Search for the cell housing the specified text and yield its (x, y) center coordinate. 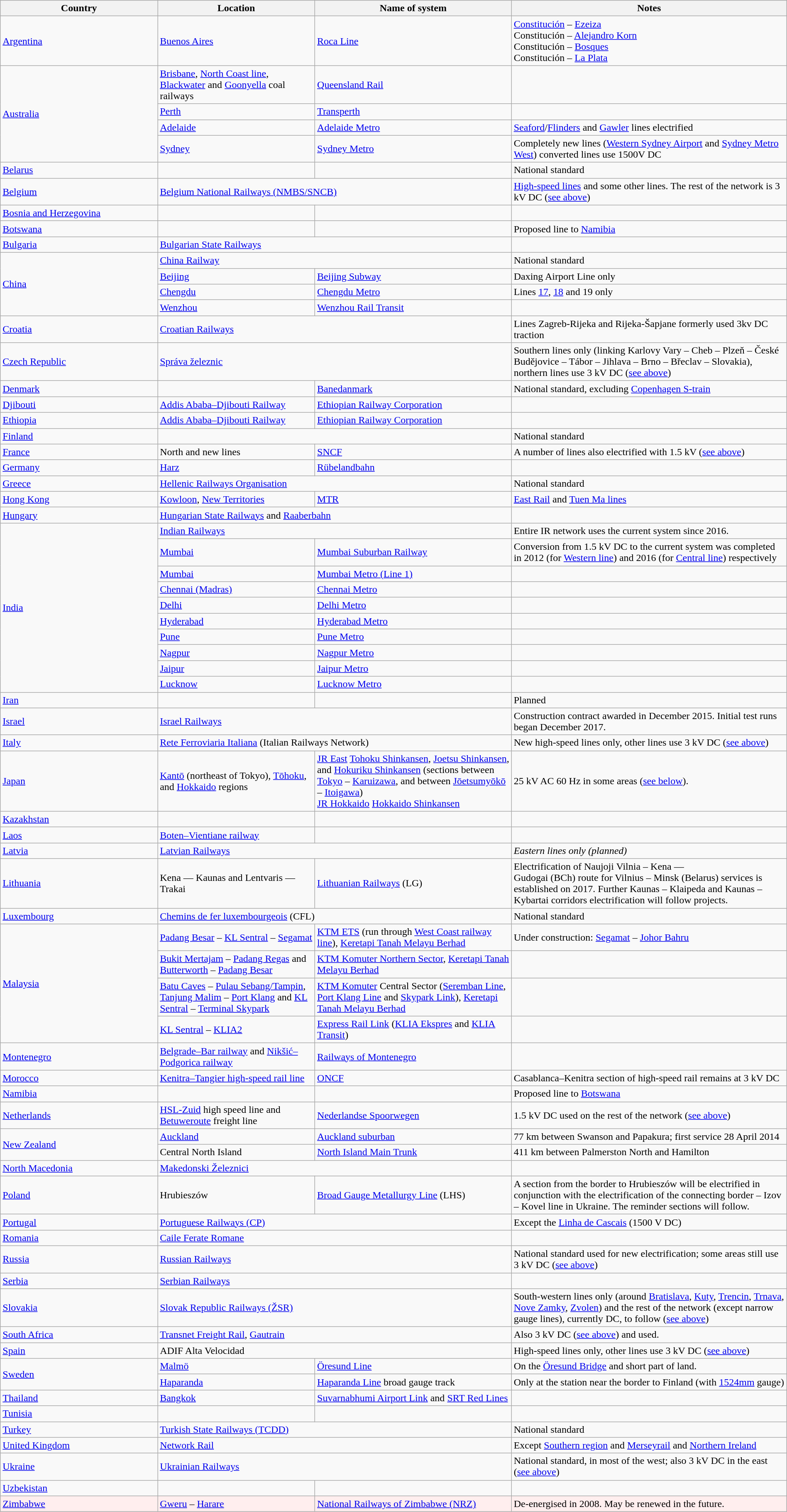
Under construction: Segamat – Johor Bahru (649, 938)
Malaysia (79, 983)
Croatian Railways (335, 329)
Bukit Mertajam – Padang Regas and Butterworth – Padang Besar (237, 964)
Hellenic Railways Organisation (335, 483)
Namibia (79, 1094)
China Railway (335, 260)
Lithuanian Railways (LG) (413, 883)
Nagpur Metro (413, 653)
Except Southern region and Merseyrail and Northern Ireland (649, 1445)
Indian Railways (335, 531)
Greece (79, 483)
Delhi Metro (413, 605)
Delhi (237, 605)
Haparanda Line broad gauge track (413, 1382)
Sydney (237, 149)
Auckland suburban (413, 1136)
Hyderabad Metro (413, 621)
Lithuania (79, 883)
Batu Caves – Pulau Sebang/Tampin, Tanjung Malim – Port Klang and KL Sentral – Terminal Skypark (237, 997)
Roca Line (413, 41)
HSL-Zuid high speed line and Betuweroute freight line (237, 1115)
Jaipur (237, 668)
Turkey (79, 1429)
Bulgaria (79, 244)
KL Sentral – KLIA2 (237, 1030)
Pune Metro (413, 637)
Sydney Metro (413, 149)
Beijing Subway (413, 276)
Pune (237, 637)
Lucknow (237, 684)
77 km between Swanson and Papakura; first service 28 April 2014 (649, 1136)
India (79, 607)
Proposed line to Botswana (649, 1094)
Chengdu Metro (413, 292)
Chennai (Madras) (237, 590)
Queensland Rail (413, 85)
Kenitra–Tangier high-speed rail line (237, 1078)
Russian Railways (335, 1259)
Montenegro (79, 1056)
Croatia (79, 329)
Construction contract awarded in December 2015. Initial test runs began December 2017. (649, 721)
Transnet Freight Rail, Gautrain (335, 1335)
Conversion from 1.5 kV DC to the current system was completed in 2012 (for Western line) and 2016 (for Central line) respectively (649, 552)
Serbian Railways (335, 1281)
Poland (79, 1195)
Mumbai Suburban Railway (413, 552)
25 kV AC 60 Hz in some areas (see below). (649, 781)
Bosnia and Herzegovina (79, 213)
Latvia (79, 851)
Spain (79, 1351)
Portuguese Railways (CP) (335, 1222)
Argentina (79, 41)
Romania (79, 1238)
Nederlandse Spoorwegen (413, 1115)
Padang Besar – KL Sentral – Segamat (237, 938)
Portugal (79, 1222)
ONCF (413, 1078)
Network Rail (335, 1445)
Haparanda (237, 1382)
Israel (79, 721)
National Railways of Zimbabwe (NRZ) (413, 1504)
Hungarian State Railways and Raaberbahn (335, 515)
Luxembourg (79, 916)
De-energised in 2008. May be renewed in the future. (649, 1504)
Nagpur (237, 653)
Caile Ferate Romane (335, 1238)
KTM Komuter Northern Sector, Keretapi Tanah Melayu Berhad (413, 964)
Brisbane, North Coast line, Blackwater and Goonyella coal railways (237, 85)
North Macedonia (79, 1168)
Malmö (237, 1366)
411 km between Palmerston North and Hamilton (649, 1152)
Ukrainian Railways (335, 1466)
New Zealand (79, 1144)
A number of lines also electrified with 1.5 kV (see above) (649, 452)
SNCF (413, 452)
Finland (79, 436)
Proposed line to Namibia (649, 229)
Harz (237, 468)
Öresund Line (413, 1366)
Jaipur Metro (413, 668)
Lucknow Metro (413, 684)
Djibouti (79, 405)
Location (237, 8)
New high-speed lines only, other lines use 3 kV DC (see above) (649, 743)
Botswana (79, 229)
Správa železnic (335, 362)
Transperth (413, 112)
Kena — Kaunas and Lentvaris — Trakai (237, 883)
Slovakia (79, 1308)
Only at the station near the border to Finland (with 1524mm gauge) (649, 1382)
Express Rail Link (KLIA Ekspres and KLIA Transit) (413, 1030)
Makedonski Železnici (335, 1168)
Rübelandbahn (413, 468)
Banedanmark (413, 389)
High-speed lines only, other lines use 3 kV DC (see above) (649, 1351)
Constitución – EzeizaConstitución – Alejandro KornConstitución – BosquesConstitución – La Plata (649, 41)
Buenos Aires (237, 41)
Beijing (237, 276)
Australia (79, 114)
Denmark (79, 389)
Boten–Vientiane railway (237, 835)
Italy (79, 743)
MTR (413, 499)
Completely new lines (Western Sydney Airport and Sydney Metro West) converted lines use 1500V DC (649, 149)
Tunisia (79, 1414)
Notes (649, 8)
Entire IR network uses the current system since 2016. (649, 531)
KTM ETS (run through West Coast railway line), Keretapi Tanah Melayu Berhad (413, 938)
Adelaide Metro (413, 127)
Bulgarian State Railways (335, 244)
High-speed lines and some other lines. The rest of the network is 3 kV DC (see above) (649, 192)
Belgium (79, 192)
Chengdu (237, 292)
Belarus (79, 170)
National standard used for new electrification; some areas still use 3 kV DC (see above) (649, 1259)
Adelaide (237, 127)
Except the Linha de Cascais (1500 V DC) (649, 1222)
Lines 17, 18 and 19 only (649, 292)
Hungary (79, 515)
Perth (237, 112)
Chennai Metro (413, 590)
Iran (79, 700)
China (79, 284)
Germany (79, 468)
United Kingdom (79, 1445)
Sweden (79, 1374)
Japan (79, 781)
National standard, in most of the west; also 3 kV DC in the east (see above) (649, 1466)
Central North Island (237, 1152)
Also 3 kV DC (see above) and used. (649, 1335)
Planned (649, 700)
Russia (79, 1259)
Broad Gauge Metallurgy Line (LHS) (413, 1195)
Gweru – Harare (237, 1504)
Slovak Republic Railways (ŽSR) (335, 1308)
Netherlands (79, 1115)
Kazakhstan (79, 819)
Kantō (northeast of Tokyo), Tōhoku, and Hokkaido regions (237, 781)
Hong Kong (79, 499)
Israel Railways (335, 721)
Daxing Airport Line only (649, 276)
South Africa (79, 1335)
Railways of Montenegro (413, 1056)
Latvian Railways (335, 851)
Country (79, 8)
Hyderabad (237, 621)
Morocco (79, 1078)
Mumbai Metro (Line 1) (413, 574)
Laos (79, 835)
Belgium National Railways (NMBS/SNCB) (335, 192)
Wenzhou Rail Transit (413, 308)
Chemins de fer luxembourgeois (CFL) (335, 916)
Hrubieszów (237, 1195)
Seaford/Flinders and Gawler lines electrified (649, 127)
Ethiopia (79, 420)
Belgrade–Bar railway and Nikšić–Podgorica railway (237, 1056)
Ukraine (79, 1466)
Zimbabwe (79, 1504)
KTM Komuter Central Sector (Seremban Line, Port Klang Line and Skypark Link), Keretapi Tanah Melayu Berhad (413, 997)
Thailand (79, 1398)
ADIF Alta Velocidad (335, 1351)
1.5 kV DC used on the rest of the network (see above) (649, 1115)
On the Öresund Bridge and short part of land. (649, 1366)
East Rail and Tuen Ma lines (649, 499)
North Island Main Trunk (413, 1152)
Turkish State Railways (TCDD) (335, 1429)
Bangkok (237, 1398)
Auckland (237, 1136)
North and new lines (237, 452)
National standard, excluding Copenhagen S-train (649, 389)
Name of system (413, 8)
Wenzhou (237, 308)
Lines Zagreb-Rijeka and Rijeka-Šapjane formerly used 3kv DC traction (649, 329)
Uzbekistan (79, 1488)
Rete Ferroviaria Italiana (Italian Railways Network) (335, 743)
Suvarnabhumi Airport Link and SRT Red Lines (413, 1398)
Casablanca–Kenitra section of high-speed rail remains at 3 kV DC (649, 1078)
Serbia (79, 1281)
Kowloon, New Territories (237, 499)
Czech Republic (79, 362)
France (79, 452)
Eastern lines only (planned) (649, 851)
